Detect which cell encompasses the target text, then output its (x, y) center coordinate. 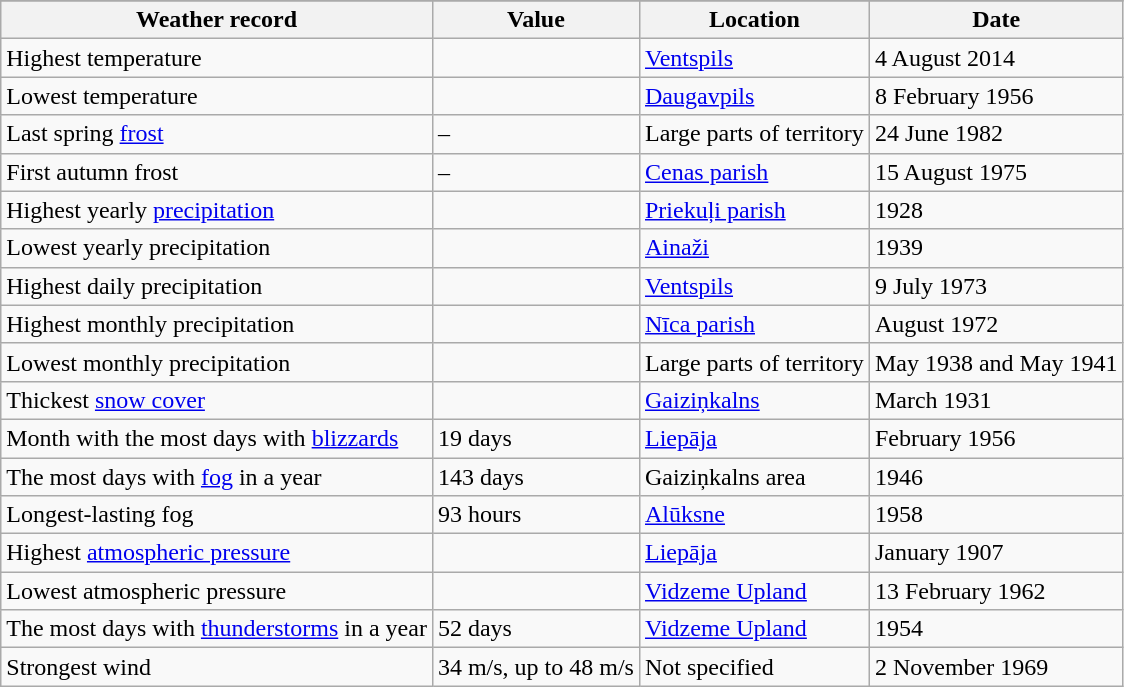
9 July 1973 (996, 286)
Date (996, 20)
Longest-lasting fog (217, 515)
93 hours (536, 515)
1946 (996, 477)
34 m/s, up to 48 m/s (536, 667)
Month with the most days with blizzards (217, 438)
Lowest temperature (217, 96)
1939 (996, 248)
4 August 2014 (996, 58)
1928 (996, 210)
8 February 1956 (996, 96)
Highest monthly precipitation (217, 324)
Value (536, 20)
Strongest wind (217, 667)
Gaiziņkalns (754, 400)
Highest temperature (217, 58)
Alūksne (754, 515)
Highest yearly precipitation (217, 210)
February 1956 (996, 438)
Nīca parish (754, 324)
January 1907 (996, 553)
Highest atmospheric pressure (217, 553)
Cenas parish (754, 172)
Lowest yearly precipitation (217, 248)
August 1972 (996, 324)
143 days (536, 477)
Location (754, 20)
May 1938 and May 1941 (996, 362)
Thickest snow cover (217, 400)
24 June 1982 (996, 134)
Highest daily precipitation (217, 286)
Not specified (754, 667)
March 1931 (996, 400)
2 November 1969 (996, 667)
15 August 1975 (996, 172)
Last spring frost (217, 134)
Daugavpils (754, 96)
Gaiziņkalns area (754, 477)
First autumn frost (217, 172)
52 days (536, 629)
The most days with thunderstorms in a year (217, 629)
Lowest atmospheric pressure (217, 591)
Weather record (217, 20)
19 days (536, 438)
Priekuļi parish (754, 210)
13 February 1962 (996, 591)
1954 (996, 629)
1958 (996, 515)
The most days with fog in a year (217, 477)
Ainaži (754, 248)
Lowest monthly precipitation (217, 362)
